Provide the [X, Y] coordinate of the cell's center where the given text is located.  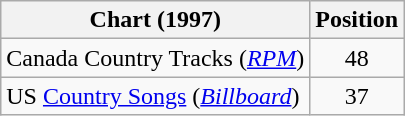
US Country Songs (Billboard) [156, 96]
Chart (1997) [156, 20]
37 [357, 96]
Position [357, 20]
Canada Country Tracks (RPM) [156, 58]
48 [357, 58]
